Provide the (x, y) coordinate of the cell's center where the given text is located.  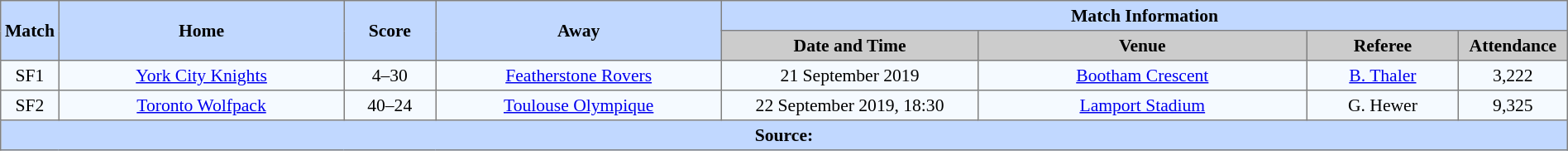
Match Information (1145, 16)
Bootham Crescent (1142, 75)
Source: (784, 135)
Featherstone Rovers (579, 75)
9,325 (1513, 105)
SF1 (30, 75)
Date and Time (850, 46)
Score (390, 31)
21 September 2019 (850, 75)
3,222 (1513, 75)
Home (202, 31)
Toulouse Olympique (579, 105)
SF2 (30, 105)
Toronto Wolfpack (202, 105)
40–24 (390, 105)
Referee (1383, 46)
Away (579, 31)
Match (30, 31)
Lamport Stadium (1142, 105)
York City Knights (202, 75)
4–30 (390, 75)
Venue (1142, 46)
22 September 2019, 18:30 (850, 105)
Attendance (1513, 46)
B. Thaler (1383, 75)
G. Hewer (1383, 105)
